Capture the cell that displays the provided text and extract its (x, y) central coordinate. 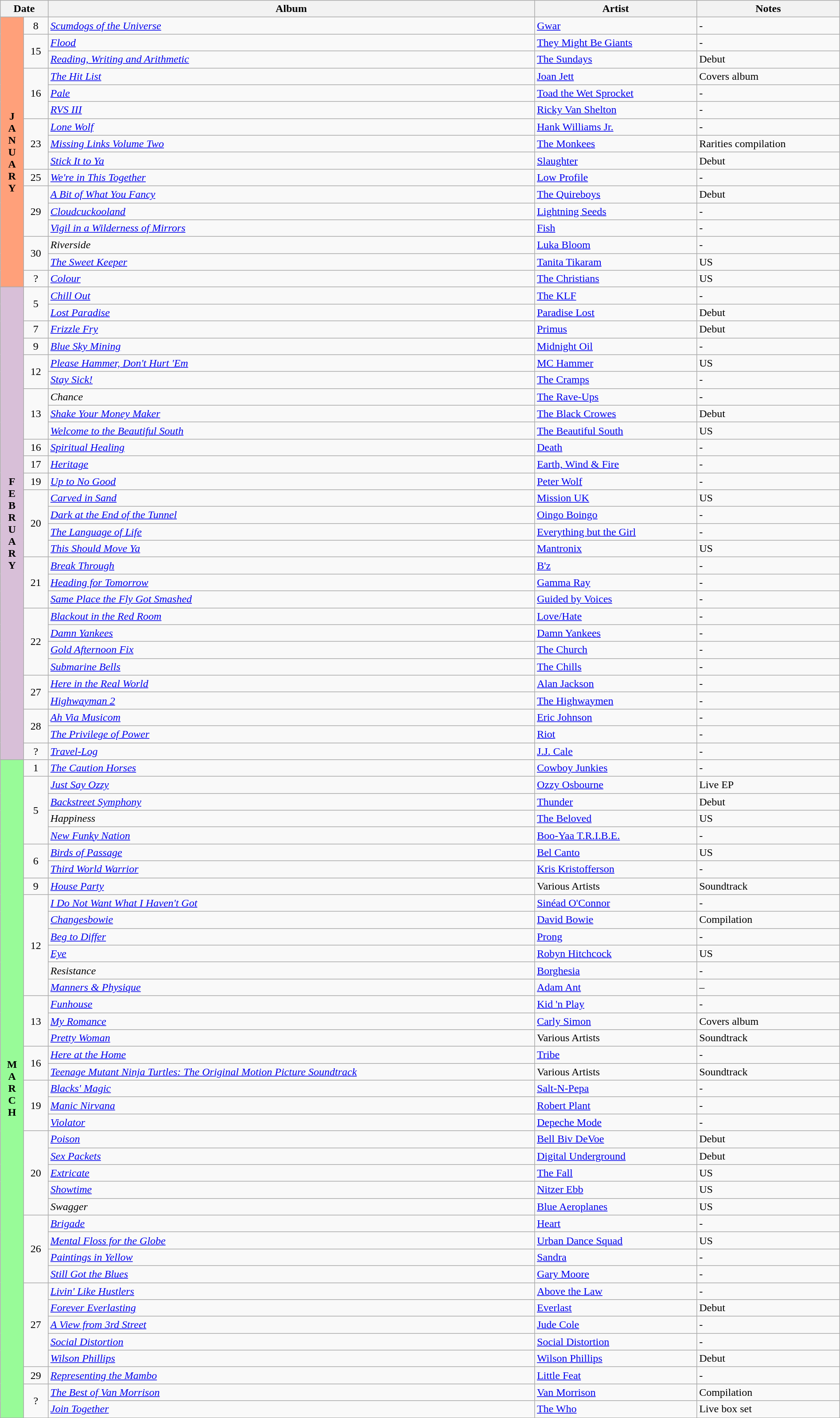
Thunder (615, 802)
Gamma Ray (615, 582)
Spiritual Healing (291, 447)
Album (291, 9)
Pale (291, 93)
Scumdogs of the Universe (291, 26)
Sandra (615, 1257)
Flood (291, 43)
Artist (615, 9)
The KLF (615, 296)
Violator (291, 1122)
The Monkees (615, 144)
Please Hammer, Don't Hurt 'Em (291, 363)
Reading, Writing and Arithmetic (291, 59)
23 (35, 144)
Borghesia (615, 970)
Vigil in a Wilderness of Mirrors (291, 228)
Happiness (291, 819)
8 (35, 26)
Highwayman 2 (291, 700)
Ricky Van Shelton (615, 110)
Tribe (615, 1055)
Teenage Mutant Ninja Turtles: The Original Motion Picture Soundtrack (291, 1072)
New Funky Nation (291, 836)
The Fall (615, 1173)
MC Hammer (615, 363)
Boo-Yaa T.R.I.B.E. (615, 836)
Ah Via Musicom (291, 717)
Stay Sick! (291, 380)
Eric Johnson (615, 717)
Mental Floss for the Globe (291, 1240)
Extricate (291, 1173)
Gary Moore (615, 1274)
Funhouse (291, 1004)
Depeche Mode (615, 1122)
22 (35, 641)
Lone Wolf (291, 127)
17 (35, 464)
The Christians (615, 279)
Frizzle Fry (291, 329)
Blue Sky Mining (291, 346)
Bell Biv DeVoe (615, 1139)
Robyn Hitchcock (615, 953)
Chance (291, 397)
Beg to Differ (291, 937)
The Sundays (615, 59)
Riverside (291, 245)
26 (35, 1249)
The Who (615, 1409)
Rarities compilation (768, 144)
The Cramps (615, 380)
J.J. Cale (615, 751)
Guided by Voices (615, 599)
Paintings in Yellow (291, 1257)
Stick It to Ya (291, 160)
Livin' Like Hustlers (291, 1291)
The Beautiful South (615, 430)
Little Feat (615, 1375)
Paradise Lost (615, 313)
Mission UK (615, 498)
David Bowie (615, 920)
Kid 'n Play (615, 1004)
21 (35, 582)
Just Say Ozzy (291, 785)
Heritage (291, 464)
Here at the Home (291, 1055)
Colour (291, 279)
Toad the Wet Sprocket (615, 93)
Bel Canto (615, 852)
25 (35, 177)
Travel-Log (291, 751)
Cowboy Junkies (615, 768)
Carly Simon (615, 1021)
B'z (615, 566)
Jude Cole (615, 1325)
– (768, 987)
The Best of Van Morrison (291, 1392)
Changesbowie (291, 920)
15 (35, 51)
Dark at the End of the Tunnel (291, 515)
FEBRUARY (12, 523)
Manic Nirvana (291, 1105)
JANUARY (12, 152)
Heart (615, 1223)
Midnight Oil (615, 346)
Love/Hate (615, 616)
Missing Links Volume Two (291, 144)
Blackout in the Red Room (291, 616)
Notes (768, 9)
Kris Kristofferson (615, 869)
Sinéad O'Connor (615, 903)
30 (35, 254)
Prong (615, 937)
1 (35, 768)
The Black Crowes (615, 414)
Break Through (291, 566)
Salt-N-Pepa (615, 1089)
Fish (615, 228)
I Do Not Want What I Haven't Got (291, 903)
Low Profile (615, 177)
Showtime (291, 1190)
Gold Afternoon Fix (291, 650)
The Rave-Ups (615, 397)
Oingo Boingo (615, 515)
Heading for Tomorrow (291, 582)
Submarine Bells (291, 667)
Primus (615, 329)
Ozzy Osbourne (615, 785)
The Chills (615, 667)
Van Morrison (615, 1392)
Death (615, 447)
Here in the Real World (291, 684)
Pretty Woman (291, 1038)
A View from 3rd Street (291, 1325)
Lost Paradise (291, 313)
Live EP (768, 785)
Luka Bloom (615, 245)
Riot (615, 734)
Carved in Sand (291, 498)
Join Together (291, 1409)
A Bit of What You Fancy (291, 194)
The Hit List (291, 76)
This Should Move Ya (291, 549)
RVS III (291, 110)
Lightning Seeds (615, 211)
Nitzer Ebb (615, 1190)
6 (35, 861)
Above the Law (615, 1291)
The Church (615, 650)
Live box set (768, 1409)
The Language of Life (291, 532)
Everything but the Girl (615, 532)
Birds of Passage (291, 852)
Resistance (291, 970)
The Sweet Keeper (291, 262)
Still Got the Blues (291, 1274)
Mantronix (615, 549)
Manners & Physique (291, 987)
The Beloved (615, 819)
They Might Be Giants (615, 43)
We're in This Together (291, 177)
Poison (291, 1139)
Robert Plant (615, 1105)
Date (24, 9)
Earth, Wind & Fire (615, 464)
Peter Wolf (615, 481)
Urban Dance Squad (615, 1240)
House Party (291, 886)
Alan Jackson (615, 684)
MARCH (12, 1089)
Brigade (291, 1223)
The Highwaymen (615, 700)
The Caution Horses (291, 768)
Welcome to the Beautiful South (291, 430)
28 (35, 726)
Tanita Tikaram (615, 262)
Cloudcuckooland (291, 211)
Hank Williams Jr. (615, 127)
Chill Out (291, 296)
Up to No Good (291, 481)
Eye (291, 953)
The Privilege of Power (291, 734)
My Romance (291, 1021)
Adam Ant (615, 987)
Blue Aeroplanes (615, 1207)
Slaughter (615, 160)
Digital Underground (615, 1156)
Blacks' Magic (291, 1089)
Third World Warrior (291, 869)
Everlast (615, 1308)
Same Place the Fly Got Smashed (291, 599)
Shake Your Money Maker (291, 414)
Forever Everlasting (291, 1308)
Gwar (615, 26)
7 (35, 329)
Representing the Mambo (291, 1375)
Swagger (291, 1207)
Joan Jett (615, 76)
The Quireboys (615, 194)
Backstreet Symphony (291, 802)
Sex Packets (291, 1156)
